Identify which cell holds the provided text, then report its (X, Y) central coordinate. 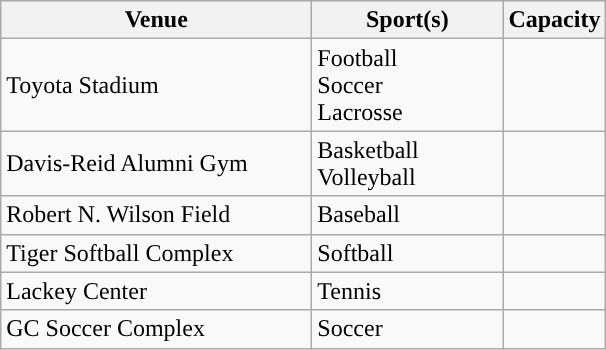
Football Soccer Lacrosse (408, 85)
Basketball Volleyball (408, 164)
Sport(s) (408, 20)
Venue (156, 20)
Davis-Reid Alumni Gym (156, 164)
Robert N. Wilson Field (156, 215)
GC Soccer Complex (156, 329)
Lackey Center (156, 291)
Tiger Softball Complex (156, 253)
Capacity (554, 20)
Baseball (408, 215)
Softball (408, 253)
Tennis (408, 291)
Toyota Stadium (156, 85)
Soccer (408, 329)
